Return the (x, y) coordinate for the center point of the cell that contains the specified text.  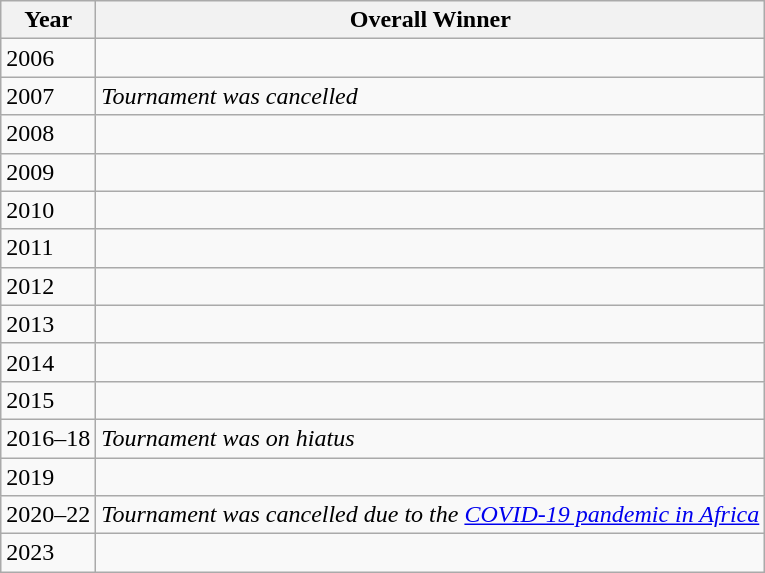
2015 (48, 400)
2020–22 (48, 515)
Overall Winner (430, 20)
2023 (48, 553)
2009 (48, 172)
2007 (48, 96)
2011 (48, 248)
Year (48, 20)
Tournament was cancelled (430, 96)
Tournament was on hiatus (430, 438)
2014 (48, 362)
2016–18 (48, 438)
2019 (48, 477)
Tournament was cancelled due to the COVID-19 pandemic in Africa (430, 515)
2008 (48, 134)
2010 (48, 210)
2006 (48, 58)
2013 (48, 324)
2012 (48, 286)
